Extract the [x, y] coordinate from the center of the cell holding the provided text.  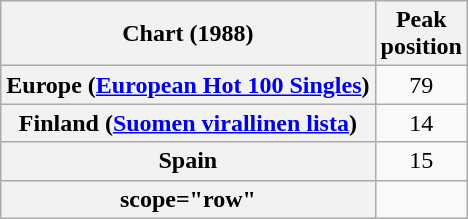
Spain [188, 161]
Chart (1988) [188, 34]
79 [421, 85]
Peakposition [421, 34]
Europe (European Hot 100 Singles) [188, 85]
Finland (Suomen virallinen lista) [188, 123]
15 [421, 161]
14 [421, 123]
scope="row" [188, 199]
